Detect which cell encompasses the target text, then output its (x, y) center coordinate. 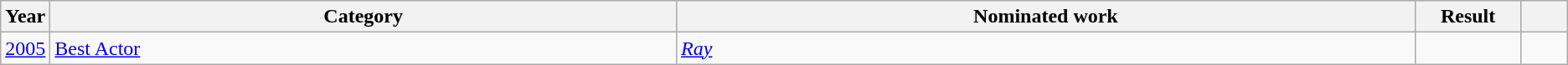
Year (25, 17)
Nominated work (1046, 17)
Best Actor (364, 48)
Category (364, 17)
Ray (1046, 48)
Result (1467, 17)
2005 (25, 48)
